Locate the cell with the specified text and output its (X, Y) center coordinate. 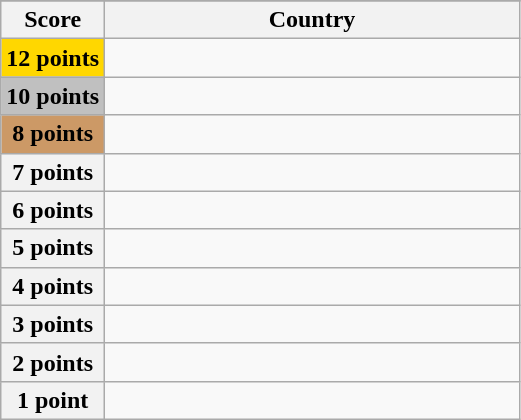
1 point (53, 400)
Score (53, 20)
8 points (53, 134)
Country (312, 20)
2 points (53, 362)
4 points (53, 286)
3 points (53, 324)
5 points (53, 248)
12 points (53, 58)
7 points (53, 172)
6 points (53, 210)
10 points (53, 96)
